Provide the [x, y] coordinate of the cell's center where the given text is located.  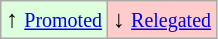
↓ Relegated [162, 20]
↑ Promoted [54, 20]
